Extract the [X, Y] coordinate from the center of the cell holding the provided text.  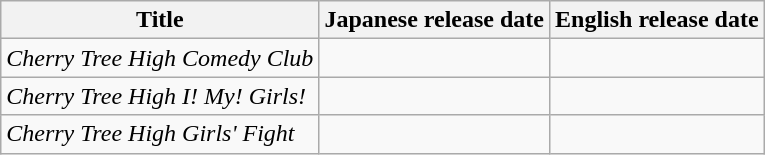
Title [160, 20]
Cherry Tree High Comedy Club [160, 58]
Cherry Tree High I! My! Girls! [160, 96]
Japanese release date [434, 20]
English release date [656, 20]
Cherry Tree High Girls' Fight [160, 134]
